Capture the cell that displays the provided text and extract its [x, y] central coordinate. 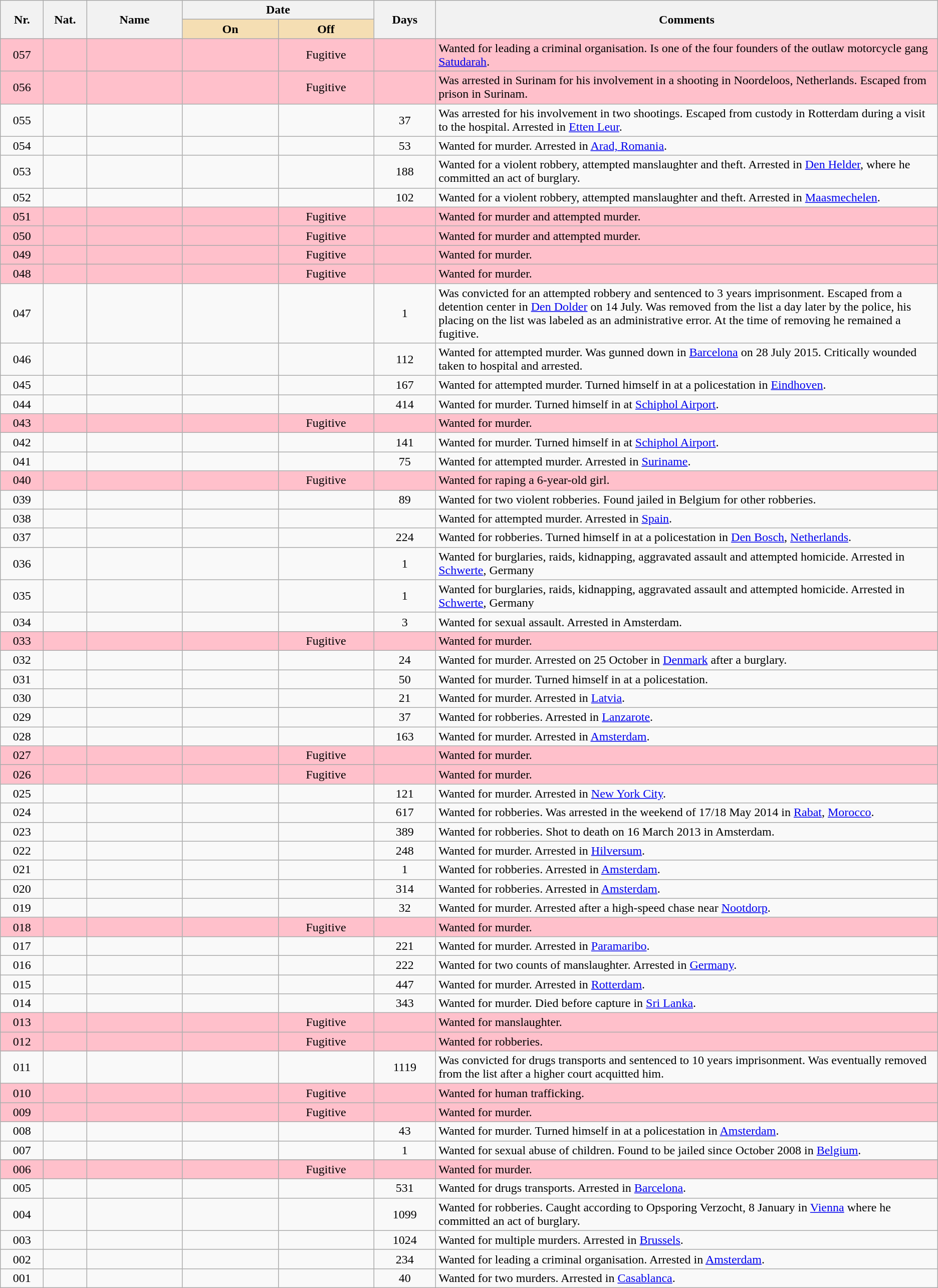
343 [405, 1003]
Wanted for two violent robberies. Found jailed in Belgium for other robberies. [687, 499]
Wanted for murder. Died before capture in Sri Lanka. [687, 1003]
012 [22, 1042]
045 [22, 385]
031 [22, 679]
Wanted for attempted murder. Turned himself in at a policestation in Eindhoven. [687, 385]
Was arrested in Surinam for his involvement in a shooting in Noordeloos, Netherlands. Escaped from prison in Surinam. [687, 87]
102 [405, 197]
029 [22, 717]
016 [22, 965]
389 [405, 832]
Wanted for multiple murders. Arrested in Brussels. [687, 1240]
028 [22, 736]
1119 [405, 1067]
Wanted for leading a criminal organisation. Arrested in Amsterdam. [687, 1259]
054 [22, 146]
40 [405, 1278]
050 [22, 235]
046 [22, 360]
314 [405, 889]
017 [22, 946]
Wanted for attempted murder. Arrested in Spain. [687, 519]
Wanted for human trafficking. [687, 1093]
Wanted for murder. Arrested in Hilversum. [687, 851]
049 [22, 254]
042 [22, 442]
141 [405, 442]
023 [22, 832]
Wanted for sexual assault. Arrested in Amsterdam. [687, 622]
041 [22, 461]
057 [22, 55]
21 [405, 698]
Wanted for attempted murder. Was gunned down in Barcelona on 28 July 2015. Critically wounded taken to hospital and arrested. [687, 360]
053 [22, 171]
3 [405, 622]
027 [22, 755]
617 [405, 813]
Off [326, 29]
052 [22, 197]
Wanted for murder. Turned himself in at a policestation in Amsterdam. [687, 1131]
248 [405, 851]
011 [22, 1067]
Wanted for robberies. Shot to death on 16 March 2013 in Amsterdam. [687, 832]
013 [22, 1022]
222 [405, 965]
Wanted for leading a criminal organisation. Is one of the four founders of the outlaw motorcycle gang Satudarah. [687, 55]
051 [22, 216]
167 [405, 385]
043 [22, 423]
Wanted for murder. Arrested in New York City. [687, 794]
015 [22, 984]
Days [405, 20]
Wanted for murder. Arrested on 25 October in Denmark after a burglary. [687, 660]
055 [22, 120]
030 [22, 698]
040 [22, 480]
007 [22, 1150]
024 [22, 813]
019 [22, 908]
Wanted for raping a 6-year-old girl. [687, 480]
009 [22, 1112]
Wanted for manslaughter. [687, 1022]
531 [405, 1188]
On [230, 29]
032 [22, 660]
026 [22, 775]
002 [22, 1259]
234 [405, 1259]
021 [22, 870]
005 [22, 1188]
Wanted for a violent robbery, attempted manslaughter and theft. Arrested in Maasmechelen. [687, 197]
Nr. [22, 20]
414 [405, 404]
Wanted for drugs transports. Arrested in Barcelona. [687, 1188]
188 [405, 171]
039 [22, 499]
035 [22, 596]
056 [22, 87]
121 [405, 794]
43 [405, 1131]
221 [405, 946]
89 [405, 499]
010 [22, 1093]
112 [405, 360]
Wanted for a violent robbery, attempted manslaughter and theft. Arrested in Den Helder, where he committed an act of burglary. [687, 171]
001 [22, 1278]
447 [405, 984]
Wanted for two counts of manslaughter. Arrested in Germany. [687, 965]
034 [22, 622]
1024 [405, 1240]
24 [405, 660]
Was arrested for his involvement in two shootings. Escaped from custody in Rotterdam during a visit to the hospital. Arrested in Etten Leur. [687, 120]
020 [22, 889]
Wanted for murder. Arrested in Amsterdam. [687, 736]
Name [134, 20]
025 [22, 794]
50 [405, 679]
Comments [687, 20]
037 [22, 538]
044 [22, 404]
038 [22, 519]
Wanted for murder. Arrested in Paramaribo. [687, 946]
Was convicted for drugs transports and sentenced to 10 years imprisonment. Was eventually removed from the list after a higher court acquitted him. [687, 1067]
Wanted for attempted murder. Arrested in Suriname. [687, 461]
Wanted for robberies. [687, 1042]
75 [405, 461]
008 [22, 1131]
Wanted for sexual abuse of children. Found to be jailed since October 2008 in Belgium. [687, 1150]
53 [405, 146]
004 [22, 1214]
047 [22, 314]
163 [405, 736]
014 [22, 1003]
Wanted for murder. Arrested after a high-speed chase near Nootdorp. [687, 908]
Wanted for robberies. Arrested in Lanzarote. [687, 717]
Wanted for two murders. Arrested in Casablanca. [687, 1278]
033 [22, 641]
003 [22, 1240]
Wanted for murder. Arrested in Latvia. [687, 698]
224 [405, 538]
Wanted for robberies. Was arrested in the weekend of 17/18 May 2014 in Rabat, Morocco. [687, 813]
006 [22, 1169]
Wanted for robberies. Caught according to Opsporing Verzocht, 8 January in Vienna where he committed an act of burglary. [687, 1214]
32 [405, 908]
Wanted for murder. Turned himself in at a policestation. [687, 679]
Wanted for murder. Arrested in Rotterdam. [687, 984]
048 [22, 274]
Wanted for robberies. Turned himself in at a policestation in Den Bosch, Netherlands. [687, 538]
Wanted for murder. Arrested in Arad, Romania. [687, 146]
022 [22, 851]
Date [278, 10]
036 [22, 563]
1099 [405, 1214]
Nat. [65, 20]
018 [22, 927]
